Provide the (x, y) coordinate of the cell's center where the given text is located.  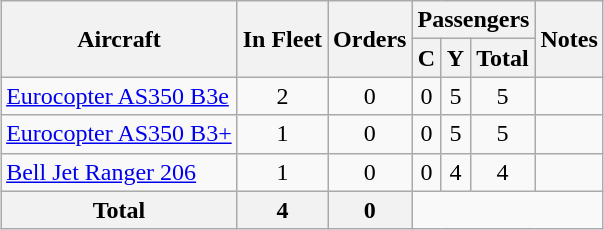
Orders (370, 39)
In Fleet (282, 39)
Eurocopter AS350 B3e (120, 96)
C (426, 58)
Passengers (474, 20)
Notes (569, 39)
Bell Jet Ranger 206 (120, 172)
2 (282, 96)
Aircraft (120, 39)
Eurocopter AS350 B3+ (120, 134)
Y (456, 58)
